Detect which cell encompasses the target text, then output its (x, y) center coordinate. 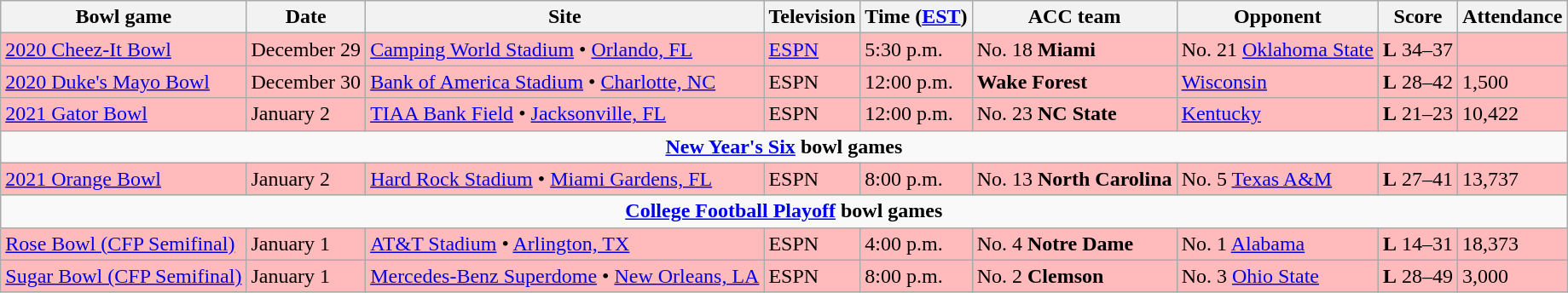
10,422 (1513, 114)
Mercedes-Benz Superdome • New Orleans, LA (564, 276)
18,373 (1513, 244)
5:30 p.m. (916, 49)
L 34–37 (1417, 49)
No. 18 Miami (1074, 49)
No. 13 North Carolina (1074, 179)
L 27–41 (1417, 179)
Opponent (1277, 17)
ACC team (1074, 17)
L 21–23 (1417, 114)
No. 5 Texas A&M (1277, 179)
Sugar Bowl (CFP Semifinal) (124, 276)
Hard Rock Stadium • Miami Gardens, FL (564, 179)
L 28–49 (1417, 276)
Time (EST) (916, 17)
Bank of America Stadium • Charlotte, NC (564, 82)
No. 23 NC State (1074, 114)
TIAA Bank Field • Jacksonville, FL (564, 114)
Site (564, 17)
No. 21 Oklahoma State (1277, 49)
No. 3 Ohio State (1277, 276)
College Football Playoff bowl games (784, 211)
2020 Cheez-It Bowl (124, 49)
December 30 (306, 82)
Television (812, 17)
2021 Gator Bowl (124, 114)
Wisconsin (1277, 82)
Wake Forest (1074, 82)
Camping World Stadium • Orlando, FL (564, 49)
L 14–31 (1417, 244)
13,737 (1513, 179)
3,000 (1513, 276)
Date (306, 17)
2021 Orange Bowl (124, 179)
4:00 p.m. (916, 244)
New Year's Six bowl games (784, 146)
No. 4 Notre Dame (1074, 244)
1,500 (1513, 82)
December 29 (306, 49)
No. 1 Alabama (1277, 244)
Kentucky (1277, 114)
Rose Bowl (CFP Semifinal) (124, 244)
2020 Duke's Mayo Bowl (124, 82)
L 28–42 (1417, 82)
Score (1417, 17)
Bowl game (124, 17)
Attendance (1513, 17)
AT&T Stadium • Arlington, TX (564, 244)
No. 2 Clemson (1074, 276)
